Provide the [X, Y] coordinate of the cell's center where the given text is located.  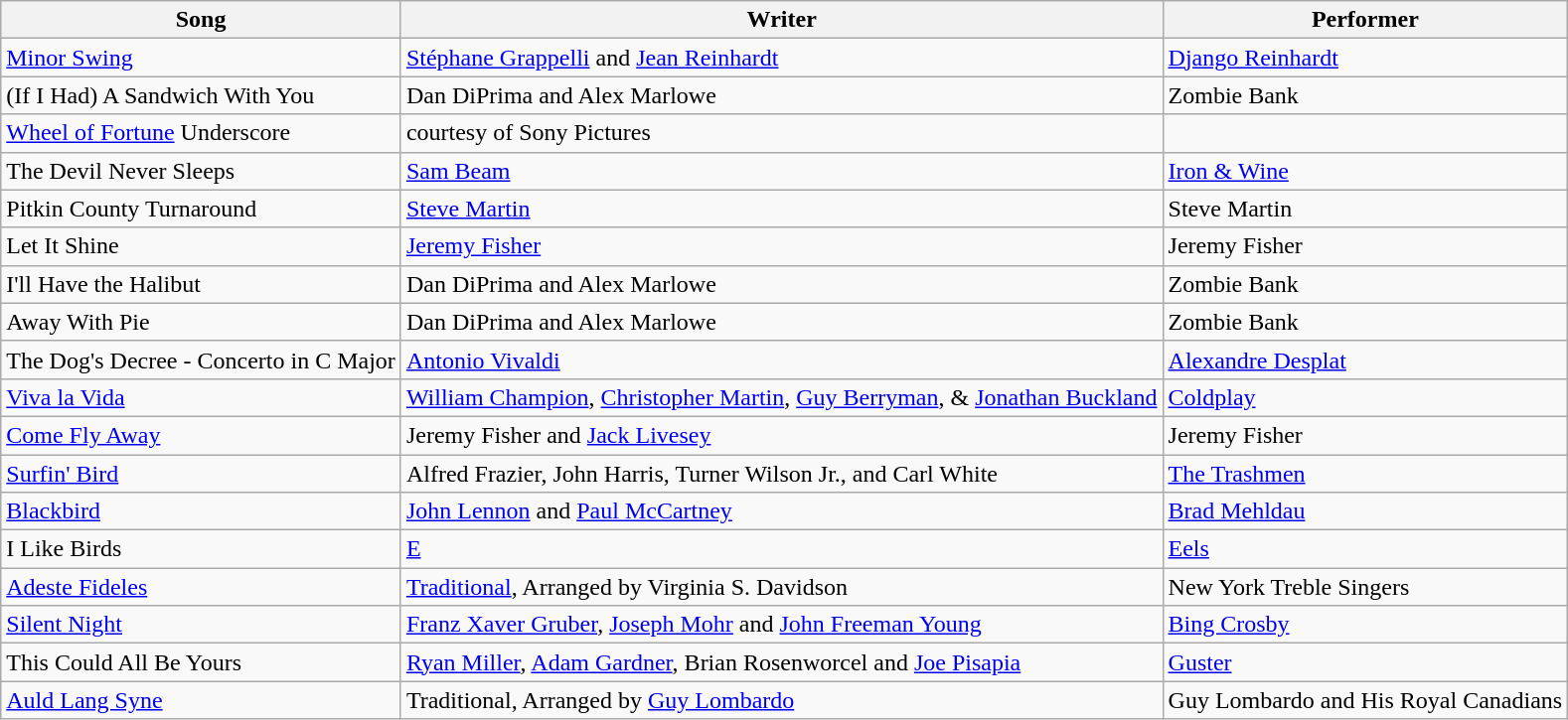
Alexandre Desplat [1365, 360]
Blackbird [201, 511]
Adeste Fideles [201, 587]
Song [201, 20]
Auld Lang Syne [201, 700]
Eels [1365, 549]
Sam Beam [781, 171]
Performer [1365, 20]
Guster [1365, 662]
Pitkin County Turnaround [201, 209]
Ryan Miller, Adam Gardner, Brian Rosenworcel and Joe Pisapia [781, 662]
The Devil Never Sleeps [201, 171]
Brad Mehldau [1365, 511]
Viva la Vida [201, 397]
Franz Xaver Gruber, Joseph Mohr and John Freeman Young [781, 625]
Jeremy Fisher and Jack Livesey [781, 435]
Away With Pie [201, 322]
Django Reinhardt [1365, 58]
Coldplay [1365, 397]
Let It Shine [201, 246]
Traditional, Arranged by Virginia S. Davidson [781, 587]
Wheel of Fortune Underscore [201, 133]
E [781, 549]
Silent Night [201, 625]
Traditional, Arranged by Guy Lombardo [781, 700]
William Champion, Christopher Martin, Guy Berryman, & Jonathan Buckland [781, 397]
This Could All Be Yours [201, 662]
John Lennon and Paul McCartney [781, 511]
Alfred Frazier, John Harris, Turner Wilson Jr., and Carl White [781, 474]
Iron & Wine [1365, 171]
Stéphane Grappelli and Jean Reinhardt [781, 58]
Come Fly Away [201, 435]
courtesy of Sony Pictures [781, 133]
Antonio Vivaldi [781, 360]
Bing Crosby [1365, 625]
The Trashmen [1365, 474]
The Dog's Decree - Concerto in C Major [201, 360]
Minor Swing [201, 58]
I'll Have the Halibut [201, 284]
New York Treble Singers [1365, 587]
Writer [781, 20]
Guy Lombardo and His Royal Canadians [1365, 700]
Surfin' Bird [201, 474]
I Like Birds [201, 549]
(If I Had) A Sandwich With You [201, 95]
